Return the (X, Y) coordinate for the center point of the cell that contains the specified text.  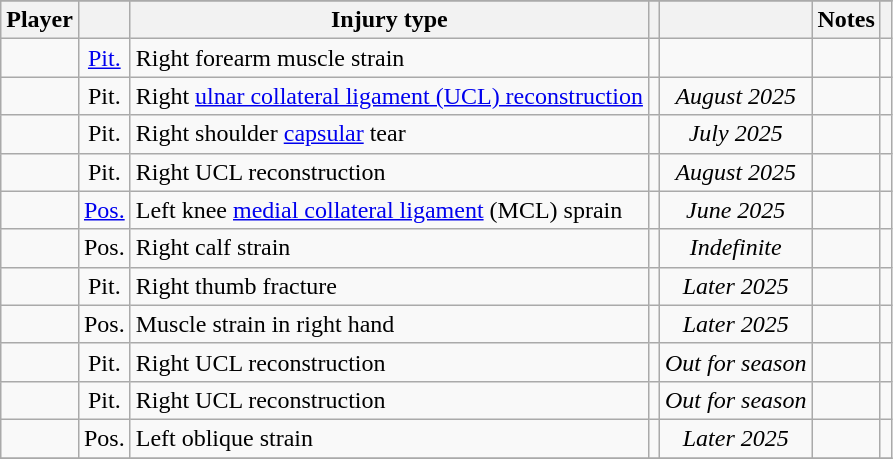
Right shoulder capsular tear (389, 134)
Injury type (389, 20)
June 2025 (736, 210)
Right ulnar collateral ligament (UCL) reconstruction (389, 96)
Right thumb fracture (389, 286)
Left knee medial collateral ligament (MCL) sprain (389, 210)
Indefinite (736, 248)
Left oblique strain (389, 438)
Muscle strain in right hand (389, 324)
Player (40, 20)
Right forearm muscle strain (389, 58)
July 2025 (736, 134)
Notes (846, 20)
Right calf strain (389, 248)
